From the cell containing the given text, extract its center point as [X, Y] coordinate. 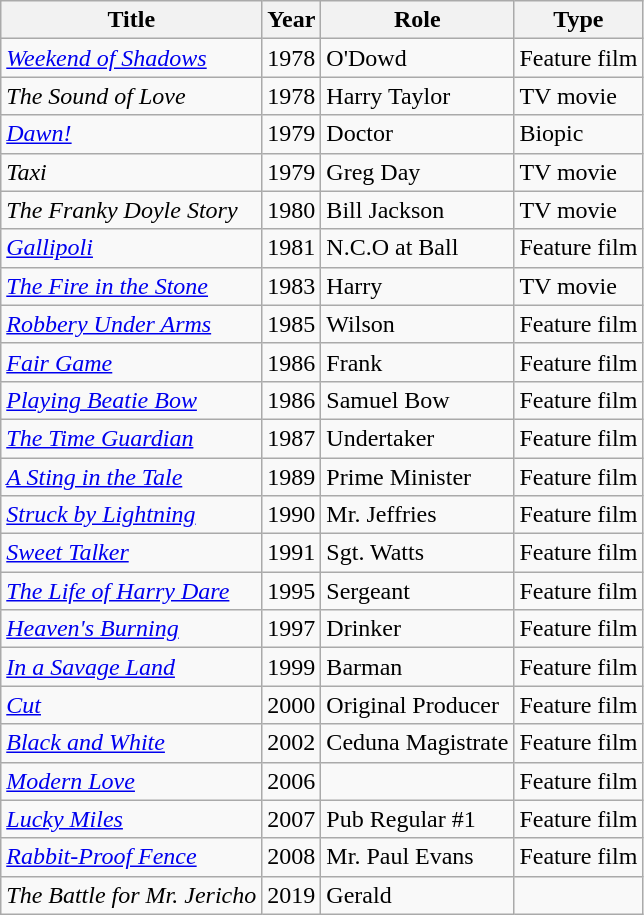
Pub Regular #1 [418, 819]
1990 [292, 515]
Black and White [132, 743]
Robbery Under Arms [132, 324]
Biopic [578, 134]
Wilson [418, 324]
Original Producer [418, 705]
Ceduna Magistrate [418, 743]
Dawn! [132, 134]
Type [578, 20]
Lucky Miles [132, 819]
The Life of Harry Dare [132, 591]
1995 [292, 591]
Struck by Lightning [132, 515]
Harry [418, 286]
Year [292, 20]
Prime Minister [418, 477]
Mr. Jeffries [418, 515]
2007 [292, 819]
Sweet Talker [132, 553]
Doctor [418, 134]
The Time Guardian [132, 438]
Role [418, 20]
Mr. Paul Evans [418, 857]
1999 [292, 667]
1985 [292, 324]
Frank [418, 362]
Samuel Bow [418, 400]
Weekend of Shadows [132, 58]
Title [132, 20]
2002 [292, 743]
Greg Day [418, 172]
Modern Love [132, 781]
O'Dowd [418, 58]
2006 [292, 781]
Drinker [418, 629]
Rabbit-Proof Fence [132, 857]
1980 [292, 210]
Taxi [132, 172]
2008 [292, 857]
1981 [292, 248]
2000 [292, 705]
In a Savage Land [132, 667]
Gerald [418, 895]
The Franky Doyle Story [132, 210]
N.C.O at Ball [418, 248]
Sgt. Watts [418, 553]
Undertaker [418, 438]
A Sting in the Tale [132, 477]
Cut [132, 705]
The Fire in the Stone [132, 286]
The Battle for Mr. Jericho [132, 895]
1987 [292, 438]
Bill Jackson [418, 210]
1997 [292, 629]
Heaven's Burning [132, 629]
Gallipoli [132, 248]
Sergeant [418, 591]
1989 [292, 477]
Barman [418, 667]
2019 [292, 895]
1983 [292, 286]
Harry Taylor [418, 96]
1991 [292, 553]
Playing Beatie Bow [132, 400]
Fair Game [132, 362]
The Sound of Love [132, 96]
